Scan for the cell matching the given text and deliver its [x, y] coordinate at center. 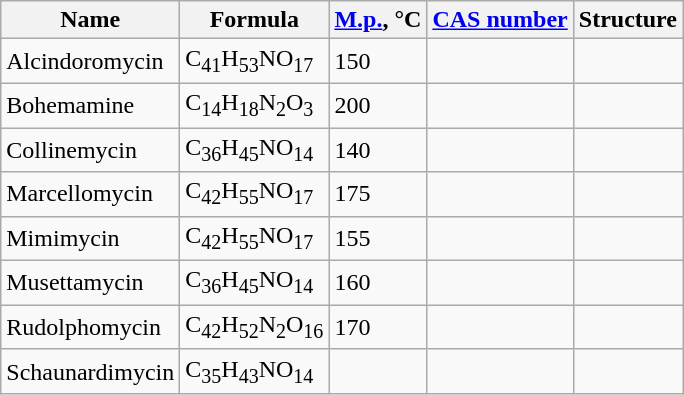
155 [378, 238]
M.p., °C [378, 20]
Mimimycin [90, 238]
C41H53NO17 [254, 61]
170 [378, 327]
Marcellomycin [90, 194]
Structure [628, 20]
Collinemycin [90, 150]
150 [378, 61]
Alcindoromycin [90, 61]
160 [378, 283]
140 [378, 150]
Musettamycin [90, 283]
Formula [254, 20]
C14H18N2O3 [254, 105]
Rudolphomycin [90, 327]
C35H43NO14 [254, 371]
Name [90, 20]
200 [378, 105]
Schaunardimycin [90, 371]
175 [378, 194]
C42H52N2O16 [254, 327]
Bohemamine [90, 105]
CAS number [500, 20]
